Provide the (X, Y) coordinate of the cell's center where the given text is located.  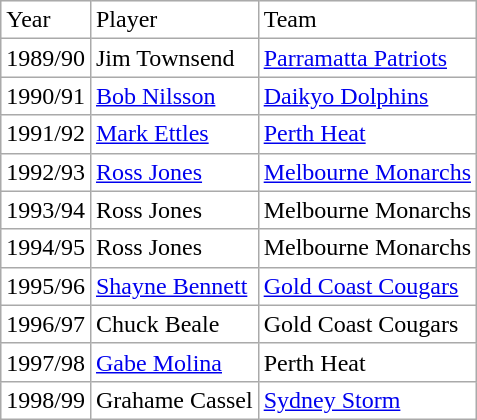
1998/99 (46, 400)
Parramatta Patriots (367, 58)
Gabe Molina (174, 362)
Mark Ettles (174, 134)
Team (367, 20)
1997/98 (46, 362)
1992/93 (46, 172)
Jim Townsend (174, 58)
1994/95 (46, 248)
Year (46, 20)
Player (174, 20)
Sydney Storm (367, 400)
1989/90 (46, 58)
1993/94 (46, 210)
Grahame Cassel (174, 400)
1991/92 (46, 134)
1995/96 (46, 286)
Bob Nilsson (174, 96)
Chuck Beale (174, 324)
1990/91 (46, 96)
Shayne Bennett (174, 286)
Daikyo Dolphins (367, 96)
1996/97 (46, 324)
